Search for the cell housing the specified text and yield its (x, y) center coordinate. 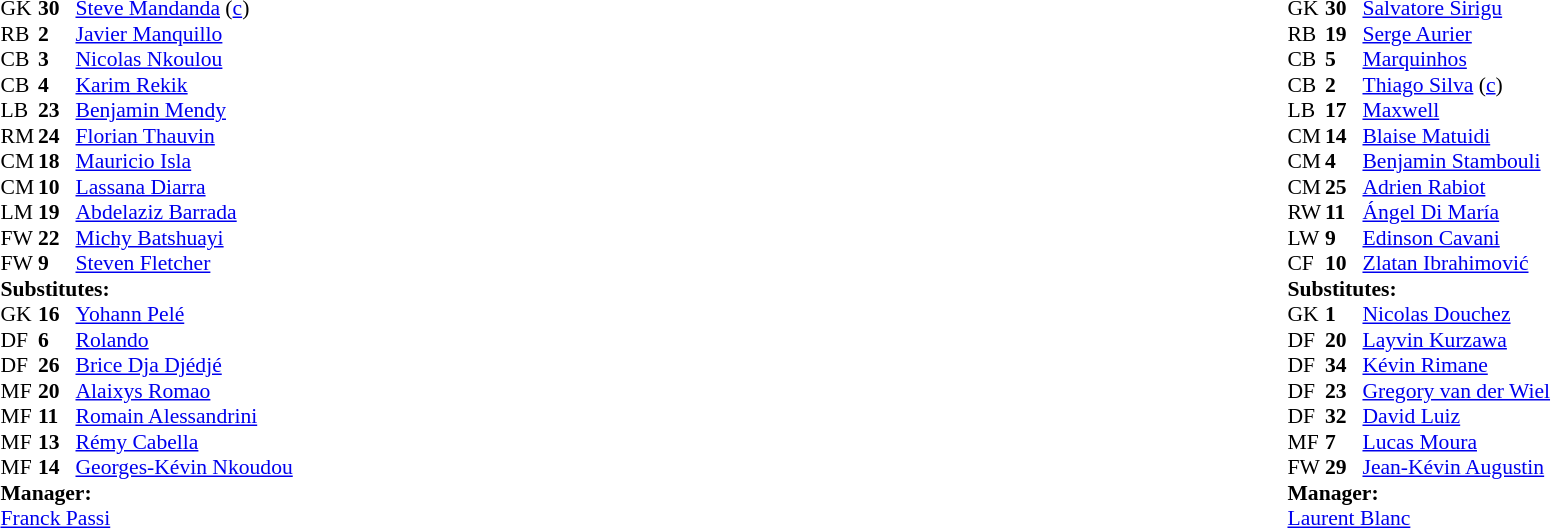
Abdelaziz Barrada (184, 213)
Zlatan Ibrahimović (1456, 263)
Marquinhos (1456, 59)
Florian Thauvin (184, 136)
32 (1344, 417)
Romain Alessandrini (184, 417)
Gregory van der Wiel (1456, 391)
Lassana Diarra (184, 187)
Karim Rekik (184, 85)
Javier Manquillo (184, 34)
34 (1344, 365)
Rémy Cabella (184, 442)
5 (1344, 59)
RM (19, 136)
16 (57, 315)
6 (57, 340)
24 (57, 136)
Benjamin Mendy (184, 111)
RW (1306, 213)
LW (1306, 238)
Blaise Matuidi (1456, 136)
Steven Fletcher (184, 263)
Georges-Kévin Nkoudou (184, 467)
Yohann Pelé (184, 315)
Alaixys Romao (184, 391)
Nicolas Douchez (1456, 315)
1 (1344, 315)
17 (1344, 111)
David Luiz (1456, 417)
Lucas Moura (1456, 442)
Kévin Rimane (1456, 365)
Adrien Rabiot (1456, 187)
Layvin Kurzawa (1456, 340)
25 (1344, 187)
Benjamin Stambouli (1456, 161)
Michy Batshuayi (184, 238)
CF (1306, 263)
LM (19, 213)
3 (57, 59)
Mauricio Isla (184, 161)
26 (57, 365)
Rolando (184, 340)
Thiago Silva (c) (1456, 85)
13 (57, 442)
7 (1344, 442)
29 (1344, 467)
Ángel Di María (1456, 213)
22 (57, 238)
Edinson Cavani (1456, 238)
Serge Aurier (1456, 34)
Jean-Kévin Augustin (1456, 467)
Brice Dja Djédjé (184, 365)
Nicolas Nkoulou (184, 59)
18 (57, 161)
Maxwell (1456, 111)
